Pinpoint the cell where the given text exists, returning its (X, Y) midpoint coordinate. 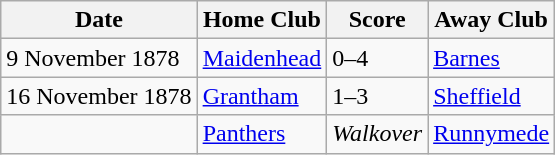
Date (99, 20)
Away Club (492, 20)
Score (378, 20)
Walkover (378, 134)
Home Club (262, 20)
Grantham (262, 96)
Runnymede (492, 134)
1–3 (378, 96)
Maidenhead (262, 58)
9 November 1878 (99, 58)
16 November 1878 (99, 96)
0–4 (378, 58)
Sheffield (492, 96)
Barnes (492, 58)
Panthers (262, 134)
